Identify which cell holds the provided text, then report its (x, y) central coordinate. 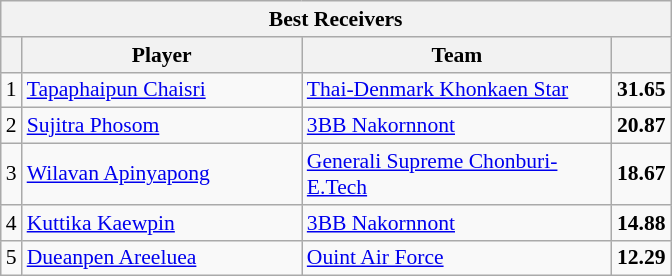
3 (12, 174)
Thai-Denmark Khonkaen Star (457, 90)
20.87 (642, 126)
Tapaphaipun Chaisri (162, 90)
1 (12, 90)
14.88 (642, 223)
Sujitra Phosom (162, 126)
18.67 (642, 174)
Team (457, 55)
Dueanpen Areeluea (162, 258)
Wilavan Apinyapong (162, 174)
Ouint Air Force (457, 258)
4 (12, 223)
31.65 (642, 90)
Generali Supreme Chonburi-E.Tech (457, 174)
2 (12, 126)
Player (162, 55)
Best Receivers (336, 19)
5 (12, 258)
Kuttika Kaewpin (162, 223)
12.29 (642, 258)
